Scan for the cell matching the given text and deliver its [x, y] coordinate at center. 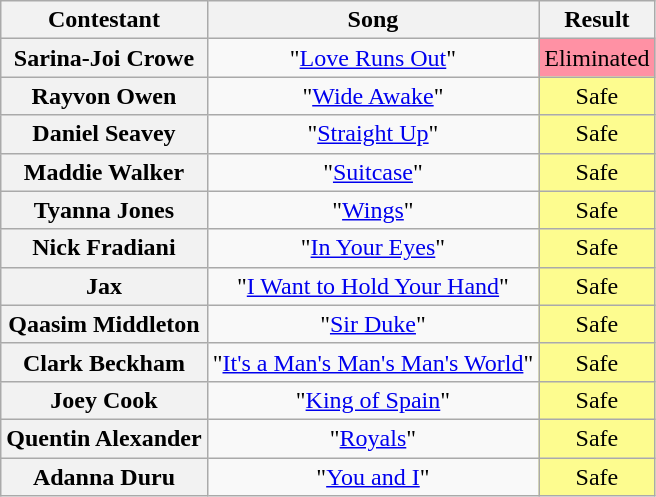
Daniel Seavey [104, 134]
Quentin Alexander [104, 438]
Sarina-Joi Crowe [104, 58]
"You and I" [373, 477]
Joey Cook [104, 400]
"Suitcase" [373, 172]
"Royals" [373, 438]
"Sir Duke" [373, 324]
Jax [104, 286]
Tyanna Jones [104, 210]
Rayvon Owen [104, 96]
Contestant [104, 20]
Eliminated [597, 58]
Clark Beckham [104, 362]
"Wide Awake" [373, 96]
"King of Spain" [373, 400]
Song [373, 20]
"I Want to Hold Your Hand" [373, 286]
"It's a Man's Man's Man's World" [373, 362]
"In Your Eyes" [373, 248]
Qaasim Middleton [104, 324]
Result [597, 20]
"Love Runs Out" [373, 58]
"Straight Up" [373, 134]
Nick Fradiani [104, 248]
"Wings" [373, 210]
Maddie Walker [104, 172]
Adanna Duru [104, 477]
